Scan for the cell matching the given text and deliver its [x, y] coordinate at center. 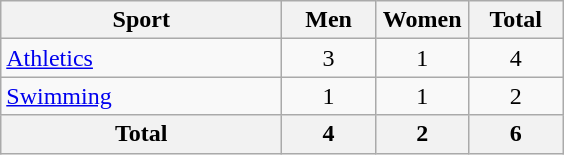
3 [329, 58]
Men [329, 20]
Sport [142, 20]
Swimming [142, 96]
Women [422, 20]
Athletics [142, 58]
6 [516, 134]
